Identify which cell holds the provided text, then report its [x, y] central coordinate. 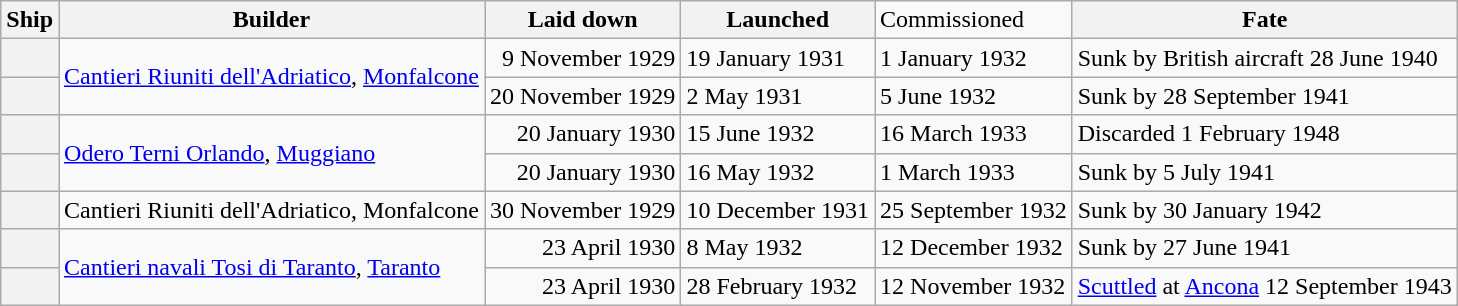
Ship [30, 20]
Launched [778, 20]
5 June 1932 [974, 96]
10 December 1931 [778, 210]
Sunk by 28 September 1941 [1264, 96]
Scuttled at Ancona 12 September 1943 [1264, 286]
Laid down [582, 20]
16 March 1933 [974, 134]
1 March 1933 [974, 172]
16 May 1932 [778, 172]
25 September 1932 [974, 210]
Fate [1264, 20]
Builder [272, 20]
20 November 1929 [582, 96]
28 February 1932 [778, 286]
8 May 1932 [778, 248]
Commissioned [974, 20]
Sunk by 30 January 1942 [1264, 210]
30 November 1929 [582, 210]
Sunk by 5 July 1941 [1264, 172]
Cantieri navali Tosi di Taranto, Taranto [272, 267]
Sunk by 27 June 1941 [1264, 248]
12 November 1932 [974, 286]
12 December 1932 [974, 248]
2 May 1931 [778, 96]
19 January 1931 [778, 58]
Odero Terni Orlando, Muggiano [272, 153]
9 November 1929 [582, 58]
Sunk by British aircraft 28 June 1940 [1264, 58]
15 June 1932 [778, 134]
Discarded 1 February 1948 [1264, 134]
1 January 1932 [974, 58]
